Capture the cell that displays the provided text and extract its [X, Y] central coordinate. 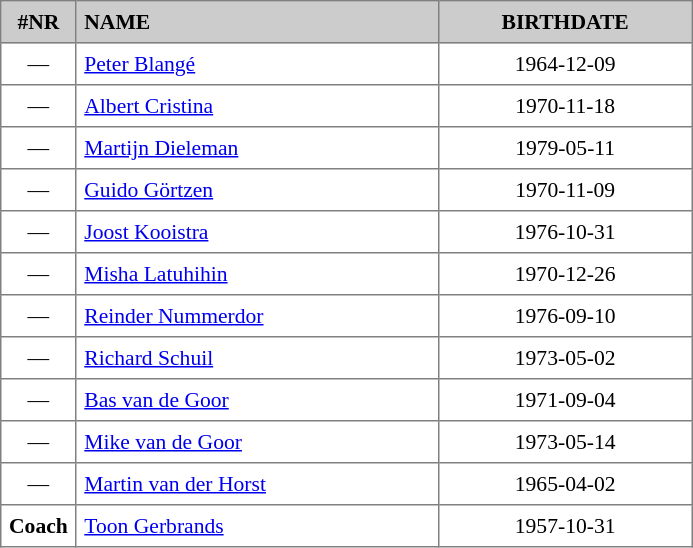
Coach [38, 526]
Guido Görtzen [257, 190]
1970-12-26 [565, 274]
Misha Latuhihin [257, 274]
1971-09-04 [565, 400]
Martin van der Horst [257, 484]
Mike van de Goor [257, 442]
1957-10-31 [565, 526]
Richard Schuil [257, 358]
Joost Kooistra [257, 232]
1973-05-14 [565, 442]
1976-09-10 [565, 316]
Albert Cristina [257, 106]
Peter Blangé [257, 64]
1970-11-18 [565, 106]
1965-04-02 [565, 484]
1970-11-09 [565, 190]
#NR [38, 22]
BIRTHDATE [565, 22]
1979-05-11 [565, 148]
Bas van de Goor [257, 400]
Martijn Dieleman [257, 148]
Reinder Nummerdor [257, 316]
1973-05-02 [565, 358]
NAME [257, 22]
Toon Gerbrands [257, 526]
1964-12-09 [565, 64]
1976-10-31 [565, 232]
